Locate the cell with the specified text and output its (x, y) center coordinate. 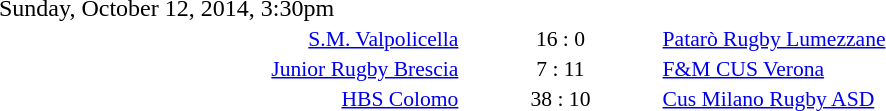
16 : 0 (560, 38)
7 : 11 (560, 68)
